Provide the [x, y] coordinate of the cell's center where the given text is located.  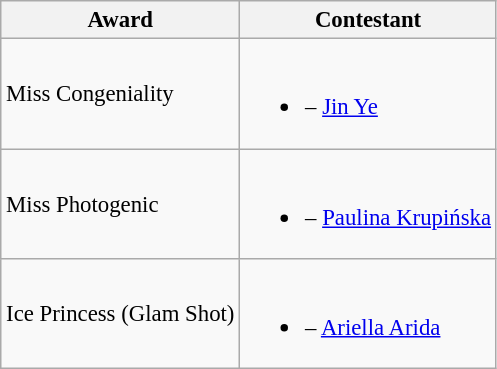
Miss Photogenic [120, 204]
Award [120, 20]
– Jin Ye [368, 94]
– Paulina Krupińska [368, 204]
Contestant [368, 20]
Ice Princess (Glam Shot) [120, 314]
Miss Congeniality [120, 94]
– Ariella Arida [368, 314]
